Scan for the cell matching the given text and deliver its [X, Y] coordinate at center. 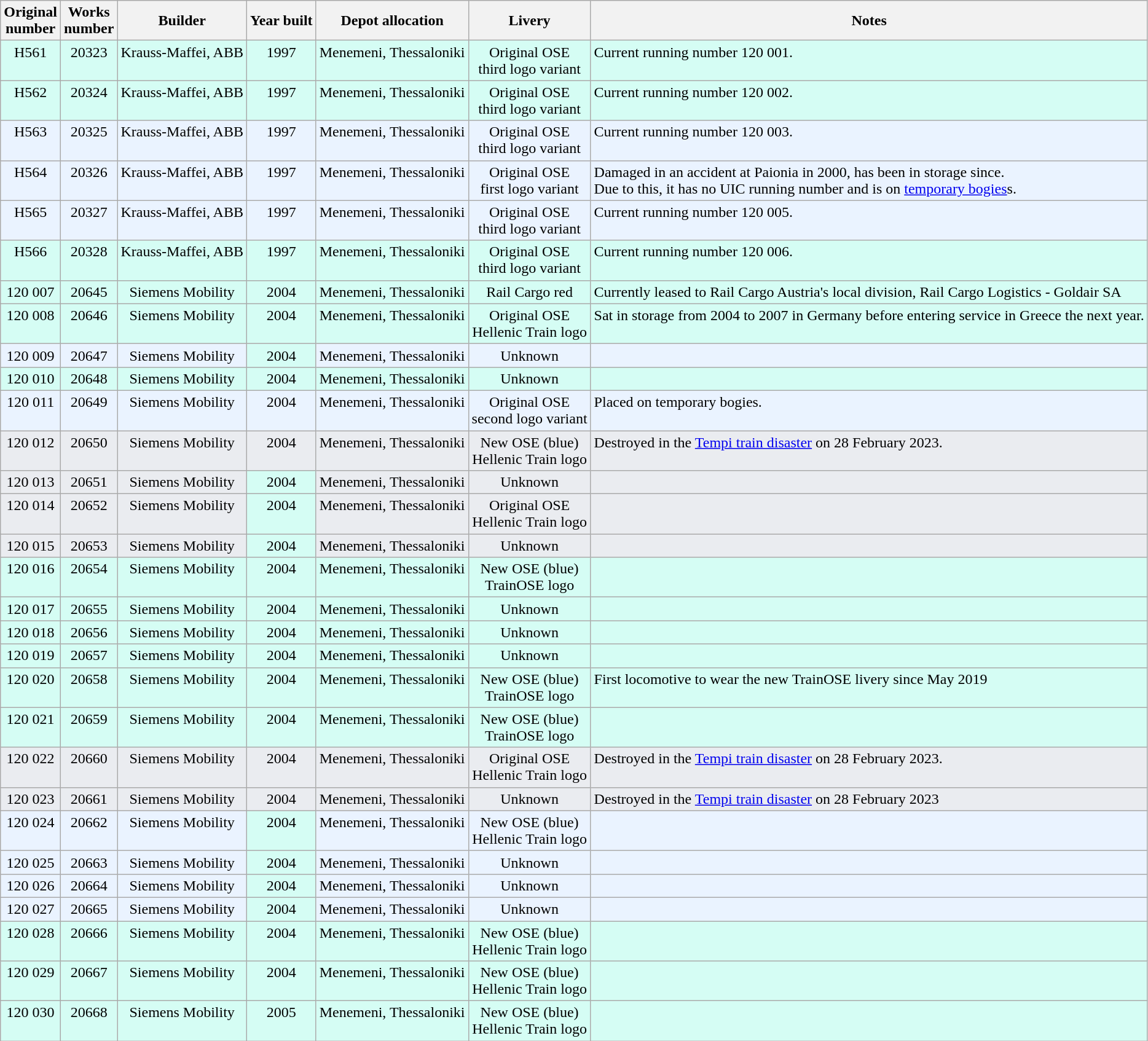
20656 [88, 632]
Depot allocation [392, 21]
120 019 [31, 656]
20660 [88, 767]
20326 [88, 181]
Original OSEsecond logo variant [530, 411]
Current running number 120 001. [869, 60]
Original OSEfirst logo variant [530, 181]
120 025 [31, 862]
120 029 [31, 981]
20668 [88, 1021]
120 027 [31, 909]
20650 [88, 450]
Η564 [31, 181]
20653 [88, 546]
120 028 [31, 940]
120 009 [31, 355]
2005 [281, 1021]
20324 [88, 101]
120 020 [31, 687]
120 015 [31, 546]
20328 [88, 261]
20662 [88, 831]
20663 [88, 862]
20323 [88, 60]
20654 [88, 578]
120 023 [31, 799]
120 014 [31, 514]
20658 [88, 687]
20665 [88, 909]
20664 [88, 886]
120 018 [31, 632]
Works number [88, 21]
Η565 [31, 220]
Year built [281, 21]
Builder [182, 21]
120 024 [31, 831]
Sat in storage from 2004 to 2007 in Germany before entering service in Greece the next year. [869, 323]
Originalnumber [31, 21]
Η566 [31, 261]
120 008 [31, 323]
20327 [88, 220]
Current running number 120 005. [869, 220]
20667 [88, 981]
First locomotive to wear the new TrainOSE livery since May 2019 [869, 687]
120 013 [31, 482]
Damaged in an accident at Paionia in 2000, has been in storage since. Due to this, it has no UIC running number and is on temporary bogiess. [869, 181]
Rail Cargo red [530, 292]
20648 [88, 379]
Livery [530, 21]
Current running number 120 003. [869, 140]
20655 [88, 609]
Currently leased to Rail Cargo Austria's local division, Rail Cargo Logistics - Goldair SA [869, 292]
120 007 [31, 292]
Η563 [31, 140]
20659 [88, 728]
120 016 [31, 578]
20652 [88, 514]
Η561 [31, 60]
120 026 [31, 886]
20649 [88, 411]
20661 [88, 799]
Current running number 120 006. [869, 261]
20645 [88, 292]
120 021 [31, 728]
20657 [88, 656]
20651 [88, 482]
Destroyed in the Tempi train disaster on 28 February 2023 [869, 799]
120 010 [31, 379]
20646 [88, 323]
120 022 [31, 767]
20325 [88, 140]
120 017 [31, 609]
120 011 [31, 411]
Current running number 120 002. [869, 101]
120 012 [31, 450]
20666 [88, 940]
120 030 [31, 1021]
Notes [869, 21]
20647 [88, 355]
Η562 [31, 101]
Placed on temporary bogies. [869, 411]
